Return the [X, Y] coordinate for the center point of the cell that contains the specified text.  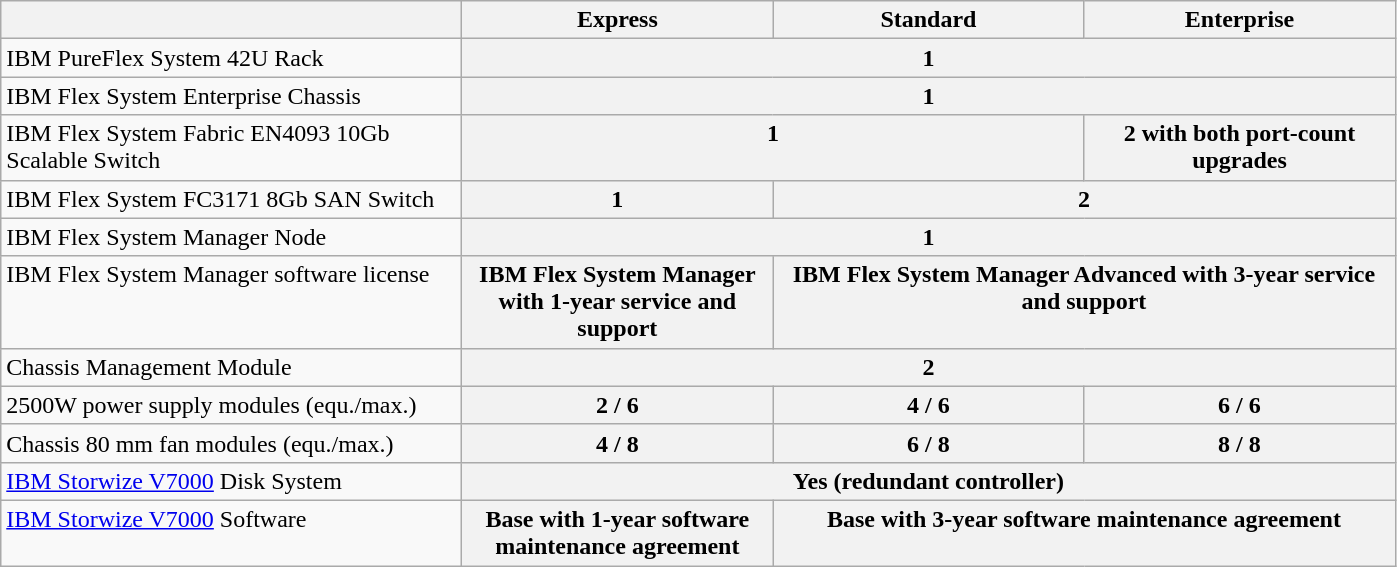
Base with 3-year software maintenance agreement [1084, 532]
IBM Flex System FC3171 8Gb SAN Switch [232, 199]
4 / 6 [928, 405]
IBM Flex System Manager software license [232, 302]
6 / 6 [1240, 405]
4 / 8 [618, 443]
Chassis Management Module [232, 367]
IBM Flex System Fabric EN4093 10Gb Scalable Switch [232, 148]
Express [618, 20]
IBM Flex System Manager Node [232, 237]
IBM Flex System Enterprise Chassis [232, 96]
2 / 6 [618, 405]
IBM Storwize V7000 Disk System [232, 481]
2500W power supply modules (equ./max.) [232, 405]
IBM Flex System Manager with 1-year service and support [618, 302]
IBM Flex System Manager Advanced with 3-year service and support [1084, 302]
Standard [928, 20]
IBM PureFlex System 42U Rack [232, 58]
Enterprise [1240, 20]
IBM Storwize V7000 Software [232, 532]
6 / 8 [928, 443]
8 / 8 [1240, 443]
Chassis 80 mm fan modules (equ./max.) [232, 443]
Base with 1-year software maintenance agreement [618, 532]
Yes (redundant controller) [928, 481]
2 with both port-count upgrades [1240, 148]
